Scan for the cell matching the given text and deliver its (X, Y) coordinate at center. 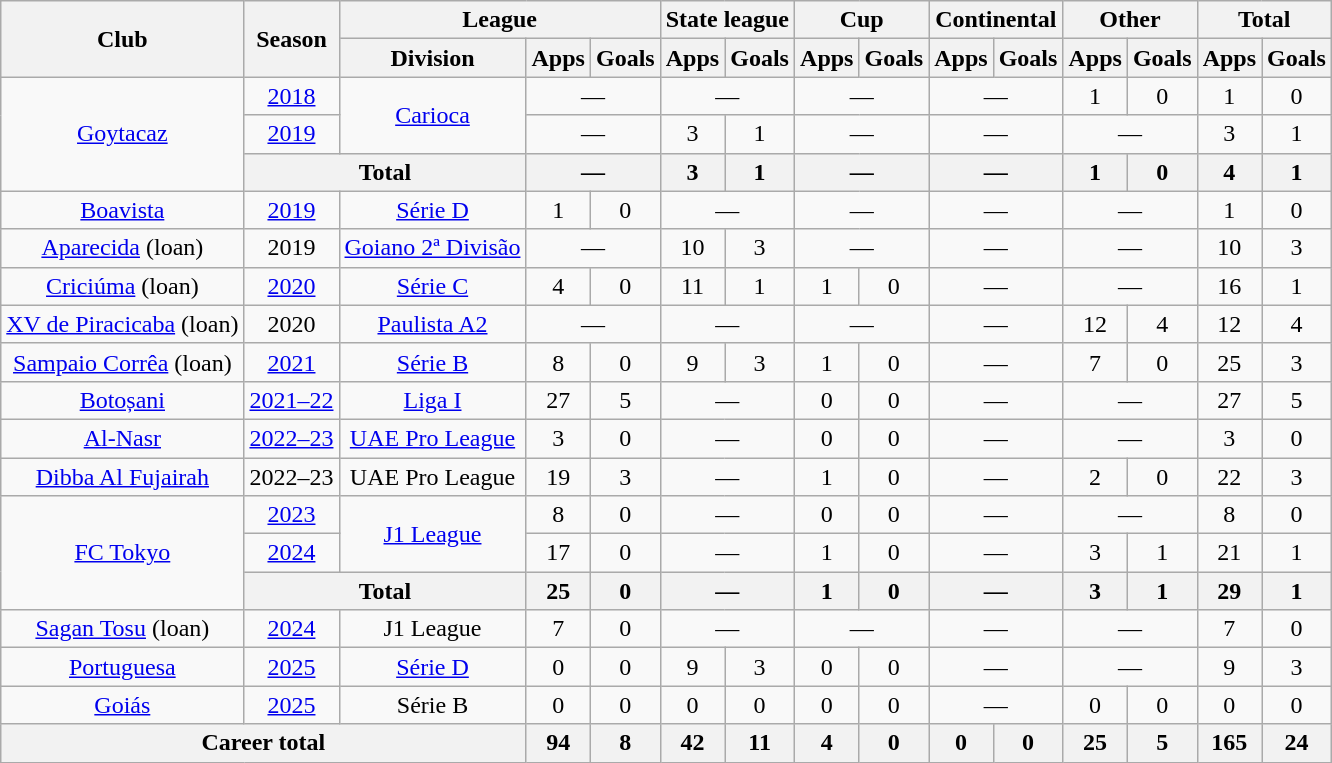
Botoșani (122, 400)
Paulista A2 (432, 324)
Portuguesa (122, 667)
16 (1229, 286)
League (500, 20)
Al-Nasr (122, 438)
Continental (996, 20)
42 (692, 743)
Carioca (432, 115)
Sampaio Corrêa (loan) (122, 362)
21 (1229, 553)
94 (558, 743)
24 (1297, 743)
XV de Piracicaba (loan) (122, 324)
Goiano 2ª Divisão (432, 248)
FC Tokyo (122, 553)
Career total (264, 743)
17 (558, 553)
Season (292, 39)
Criciúma (loan) (122, 286)
29 (1229, 591)
Division (432, 58)
State league (727, 20)
Série C (432, 286)
22 (1229, 477)
Cup (862, 20)
2021 (292, 362)
19 (558, 477)
Other (1130, 20)
Dibba Al Fujairah (122, 477)
Goytacaz (122, 134)
165 (1229, 743)
Aparecida (loan) (122, 248)
2 (1095, 477)
2023 (292, 515)
2021–22 (292, 400)
Sagan Tosu (loan) (122, 629)
Goiás (122, 705)
Liga I (432, 400)
Club (122, 39)
2018 (292, 96)
Boavista (122, 210)
